Search for the cell housing the specified text and yield its (X, Y) center coordinate. 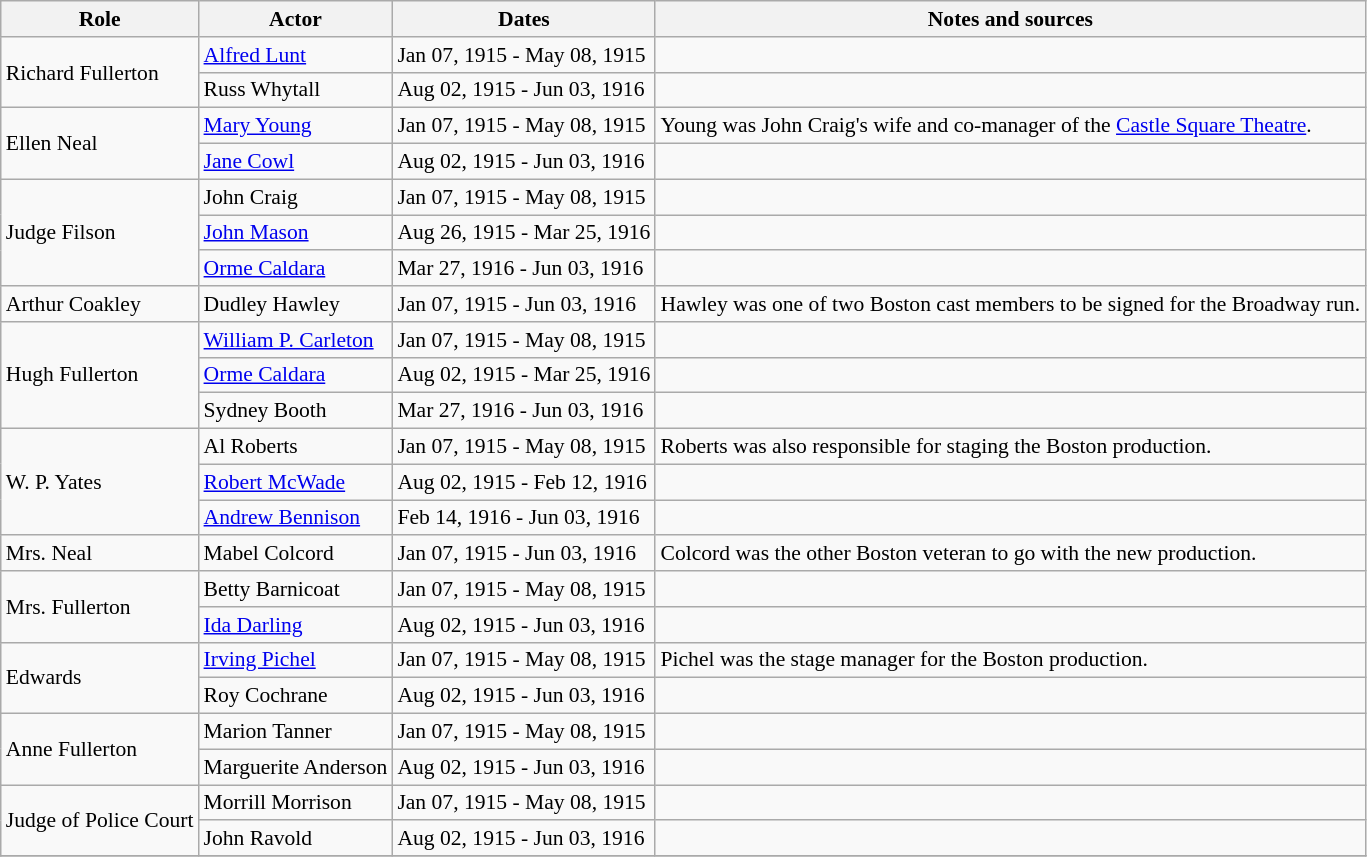
Marguerite Anderson (296, 767)
Roy Cochrane (296, 696)
Andrew Bennison (296, 518)
Mrs. Neal (100, 554)
W. P. Yates (100, 482)
Notes and sources (1010, 19)
Russ Whytall (296, 90)
Aug 26, 1915 - Mar 25, 1916 (524, 233)
William P. Carleton (296, 340)
Marion Tanner (296, 732)
Betty Barnicoat (296, 589)
Judge of Police Court (100, 820)
Mrs. Fullerton (100, 606)
Aug 02, 1915 - Mar 25, 1916 (524, 375)
Roberts was also responsible for staging the Boston production. (1010, 447)
Hawley was one of two Boston cast members to be signed for the Broadway run. (1010, 304)
John Ravold (296, 839)
Role (100, 19)
Judge Filson (100, 232)
Mabel Colcord (296, 554)
Actor (296, 19)
Ellen Neal (100, 144)
Arthur Coakley (100, 304)
Young was John Craig's wife and co-manager of the Castle Square Theatre. (1010, 126)
Colcord was the other Boston veteran to go with the new production. (1010, 554)
Morrill Morrison (296, 803)
Irving Pichel (296, 660)
Al Roberts (296, 447)
Aug 02, 1915 - Feb 12, 1916 (524, 482)
Pichel was the stage manager for the Boston production. (1010, 660)
Feb 14, 1916 - Jun 03, 1916 (524, 518)
Dates (524, 19)
Edwards (100, 678)
Alfred Lunt (296, 55)
Sydney Booth (296, 411)
Anne Fullerton (100, 750)
Ida Darling (296, 625)
John Craig (296, 197)
Jane Cowl (296, 162)
Richard Fullerton (100, 72)
John Mason (296, 233)
Hugh Fullerton (100, 376)
Mary Young (296, 126)
Robert McWade (296, 482)
Dudley Hawley (296, 304)
